Determine the [x, y] coordinate at the center of the cell enclosing the given text.  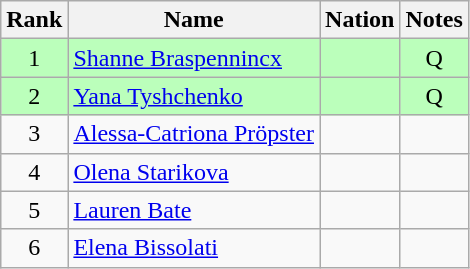
1 [34, 58]
Elena Bissolati [194, 248]
3 [34, 134]
5 [34, 210]
2 [34, 96]
Shanne Braspennincx [194, 58]
6 [34, 248]
Olena Starikova [194, 172]
Notes [434, 20]
Yana Tyshchenko [194, 96]
Rank [34, 20]
Nation [360, 20]
4 [34, 172]
Lauren Bate [194, 210]
Name [194, 20]
Alessa-Catriona Pröpster [194, 134]
